For the text-containing cell, return its midpoint in (X, Y) coordinate format. 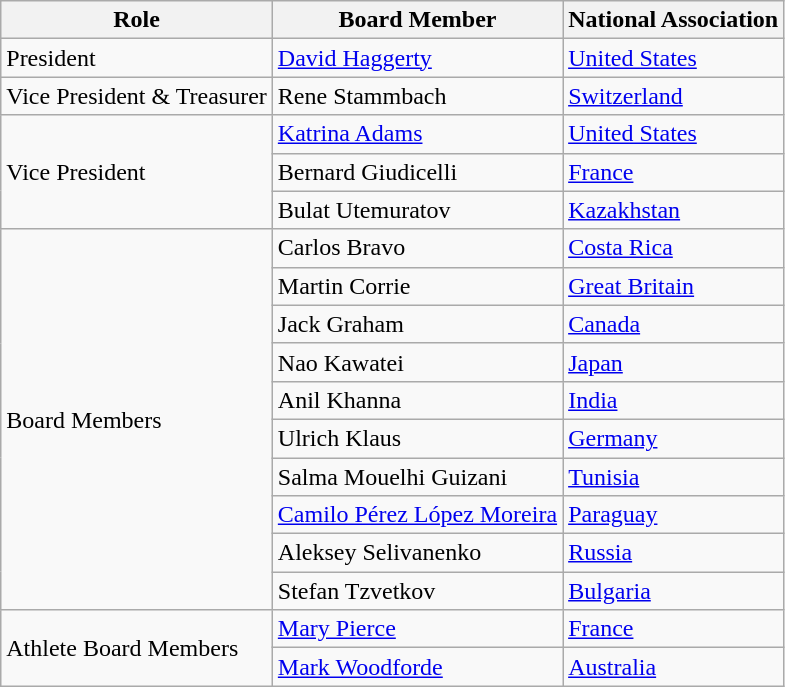
Katrina Adams (417, 134)
Russia (674, 553)
Tunisia (674, 477)
Mark Woodforde (417, 667)
Anil Khanna (417, 400)
Japan (674, 362)
Mary Pierce (417, 629)
Australia (674, 667)
Nao Kawatei (417, 362)
Martin Corrie (417, 286)
Paraguay (674, 515)
Canada (674, 324)
Carlos Bravo (417, 248)
David Haggerty (417, 58)
National Association (674, 20)
Vice President & Treasurer (137, 96)
Board Members (137, 420)
President (137, 58)
Germany (674, 438)
Bulat Utemuratov (417, 210)
Camilo Pérez López Moreira (417, 515)
Role (137, 20)
Vice President (137, 172)
Switzerland (674, 96)
Aleksey Selivanenko (417, 553)
Great Britain (674, 286)
Salma Mouelhi Guizani (417, 477)
Athlete Board Members (137, 648)
Stefan Tzvetkov (417, 591)
Rene Stammbach (417, 96)
Kazakhstan (674, 210)
India (674, 400)
Board Member (417, 20)
Bernard Giudicelli (417, 172)
Jack Graham (417, 324)
Bulgaria (674, 591)
Ulrich Klaus (417, 438)
Costa Rica (674, 248)
